Pinpoint the cell where the given text exists, returning its (X, Y) midpoint coordinate. 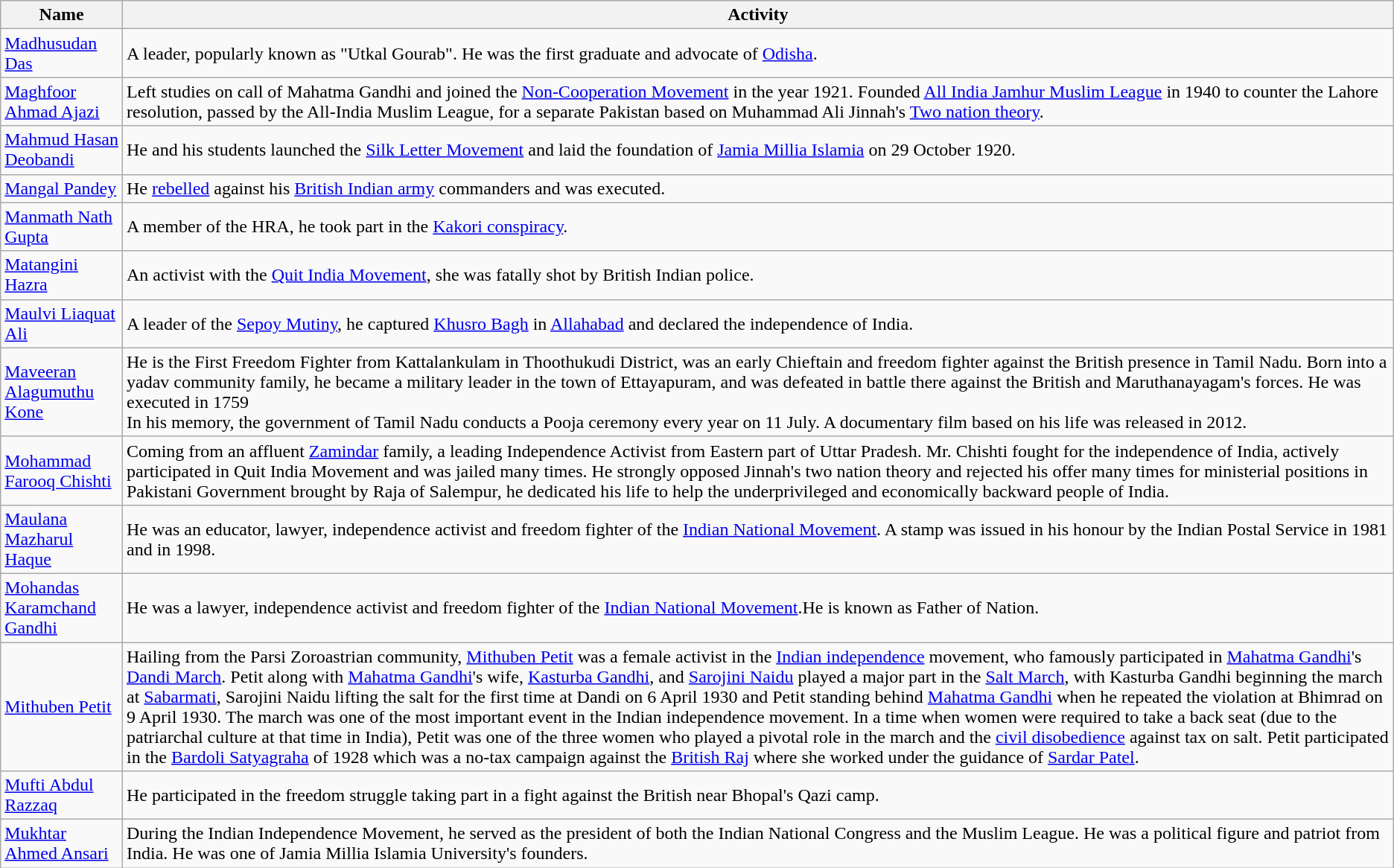
Manmath Nath Gupta (62, 226)
He and his students launched the Silk Letter Movement and laid the foundation of Jamia Millia Islamia on 29 October 1920. (758, 150)
Mufti Abdul Razzaq (62, 795)
A leader, popularly known as "Utkal Gourab". He was the first graduate and advocate of Odisha. (758, 54)
A member of the HRA, he took part in the Kakori conspiracy. (758, 226)
Mukhtar Ahmed Ansari (62, 844)
Maveeran Alagumuthu Kone (62, 392)
Mithuben Petit (62, 706)
Mangal Pandey (62, 188)
Mohandas Karamchand Gandhi (62, 607)
He was a lawyer, independence activist and freedom fighter of the Indian National Movement.He is known as Father of Nation. (758, 607)
He rebelled against his British Indian army commanders and was executed. (758, 188)
Name (62, 15)
Maghfoor Ahmad Ajazi (62, 101)
Mahmud Hasan Deobandi (62, 150)
He participated in the freedom struggle taking part in a fight against the British near Bhopal's Qazi camp. (758, 795)
Activity (758, 15)
A leader of the Sepoy Mutiny, he captured Khusro Bagh in Allahabad and declared the independence of India. (758, 323)
Maulvi Liaquat Ali (62, 323)
Madhusudan Das (62, 54)
An activist with the Quit India Movement, she was fatally shot by British Indian police. (758, 275)
Mohammad Farooq Chishti (62, 470)
Matangini Hazra (62, 275)
Maulana Mazharul Haque (62, 539)
